Find where the given text appears and provide that cell's center as [X, Y] coordinate. 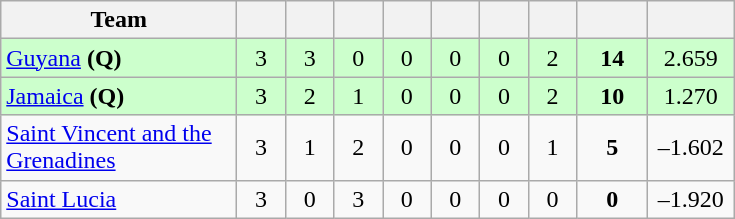
Saint Vincent and the Grenadines [119, 148]
5 [612, 148]
–1.602 [691, 148]
14 [612, 58]
1.270 [691, 96]
10 [612, 96]
Guyana (Q) [119, 58]
–1.920 [691, 199]
Team [119, 20]
2.659 [691, 58]
Saint Lucia [119, 199]
Jamaica (Q) [119, 96]
